Locate the cell with the specified text and output its [x, y] center coordinate. 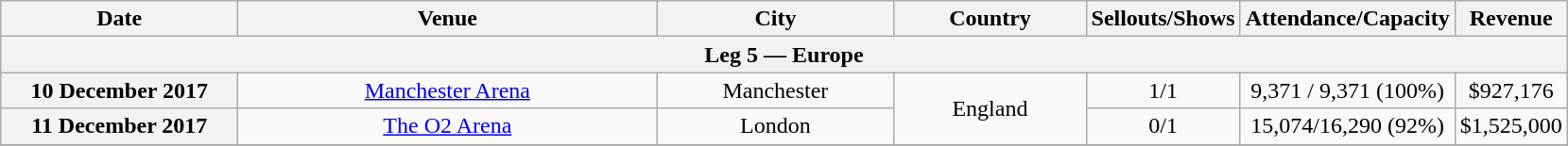
Venue [448, 19]
9,371 / 9,371 (100%) [1348, 90]
1/1 [1163, 90]
Attendance/Capacity [1348, 19]
London [775, 126]
11 December 2017 [119, 126]
Manchester [775, 90]
Manchester Arena [448, 90]
Date [119, 19]
The O2 Arena [448, 126]
10 December 2017 [119, 90]
Revenue [1510, 19]
Leg 5 — Europe [784, 55]
$927,176 [1510, 90]
England [991, 108]
15,074/16,290 (92%) [1348, 126]
0/1 [1163, 126]
Sellouts/Shows [1163, 19]
City [775, 19]
Country [991, 19]
$1,525,000 [1510, 126]
